Determine the (x, y) coordinate at the center of the cell enclosing the given text.  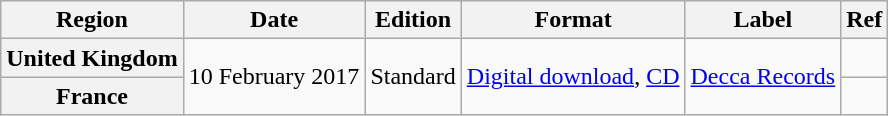
Region (92, 20)
Label (763, 20)
10 February 2017 (274, 77)
Standard (413, 77)
Edition (413, 20)
Decca Records (763, 77)
Date (274, 20)
United Kingdom (92, 58)
Format (573, 20)
Ref (864, 20)
France (92, 96)
Digital download, CD (573, 77)
